Identify which cell holds the provided text, then report its (x, y) central coordinate. 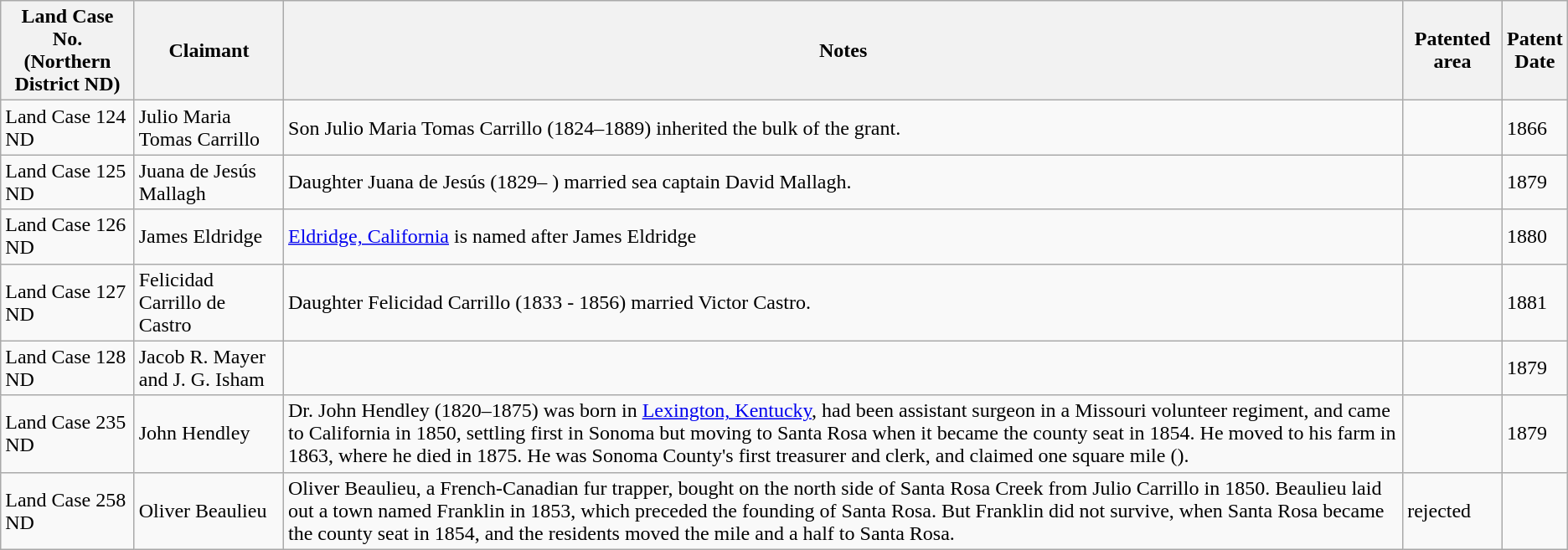
Land Case 124 ND (67, 127)
Patented area (1452, 50)
Oliver Beaulieu (209, 511)
PatentDate (1534, 50)
Juana de Jesús Mallagh (209, 182)
Claimant (209, 50)
Eldridge, California is named after James Eldridge (843, 236)
Notes (843, 50)
Land Case 128 ND (67, 368)
Daughter Juana de Jesús (1829– ) married sea captain David Mallagh. (843, 182)
Felicidad Carrillo de Castro (209, 302)
Land Case 125 ND (67, 182)
John Hendley (209, 434)
rejected (1452, 511)
Julio Maria Tomas Carrillo (209, 127)
1880 (1534, 236)
Jacob R. Mayer and J. G. Isham (209, 368)
1866 (1534, 127)
Land Case 235 ND (67, 434)
Land Case 126 ND (67, 236)
James Eldridge (209, 236)
Land Case 258 ND (67, 511)
Son Julio Maria Tomas Carrillo (1824–1889) inherited the bulk of the grant. (843, 127)
Land Case No.(Northern District ND) (67, 50)
Land Case 127 ND (67, 302)
Daughter Felicidad Carrillo (1833 - 1856) married Victor Castro. (843, 302)
1881 (1534, 302)
